Extract the [x, y] coordinate from the center of the cell holding the provided text.  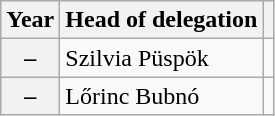
Year [30, 20]
Szilvia Püspök [162, 58]
Head of delegation [162, 20]
Lőrinc Bubnó [162, 96]
